Locate the cell with the specified text and output its [X, Y] center coordinate. 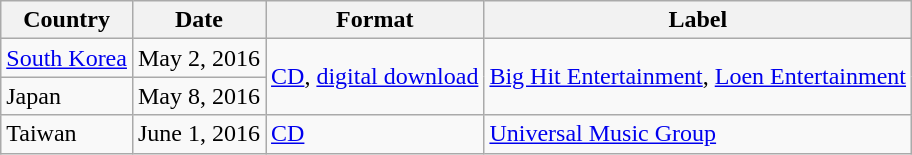
South Korea [67, 58]
CD, digital download [375, 77]
May 2, 2016 [198, 58]
June 1, 2016 [198, 134]
Country [67, 20]
Format [375, 20]
Universal Music Group [698, 134]
Date [198, 20]
Label [698, 20]
May 8, 2016 [198, 96]
CD [375, 134]
Big Hit Entertainment, Loen Entertainment [698, 77]
Taiwan [67, 134]
Japan [67, 96]
